From the cell containing the given text, extract its center point as (x, y) coordinate. 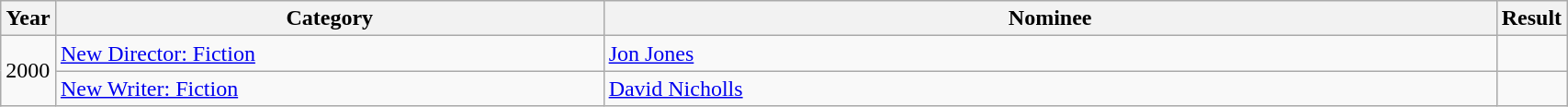
2000 (28, 71)
Category (329, 18)
Jon Jones (1050, 53)
Year (28, 18)
David Nicholls (1050, 89)
Result (1531, 18)
New Director: Fiction (329, 53)
New Writer: Fiction (329, 89)
Nominee (1050, 18)
